From the cell containing the given text, extract its center point as (x, y) coordinate. 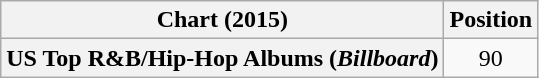
90 (491, 58)
Chart (2015) (222, 20)
Position (491, 20)
US Top R&B/Hip-Hop Albums (Billboard) (222, 58)
